Extract the (X, Y) coordinate from the center of the cell holding the provided text.  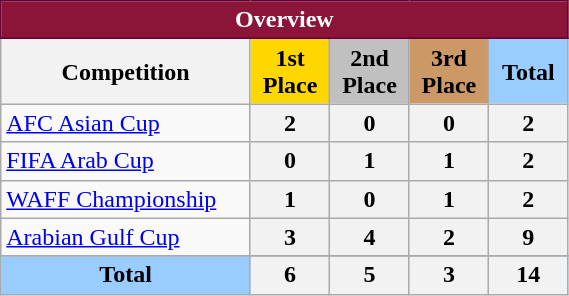
6 (290, 275)
Overview (284, 20)
WAFF Championship (126, 199)
4 (370, 237)
2nd Place (370, 72)
9 (528, 237)
Competition (126, 72)
1st Place (290, 72)
14 (528, 275)
FIFA Arab Cup (126, 161)
Arabian Gulf Cup (126, 237)
3rd Place (448, 72)
5 (370, 275)
AFC Asian Cup (126, 123)
